Provide the (x, y) coordinate of the cell's center where the given text is located.  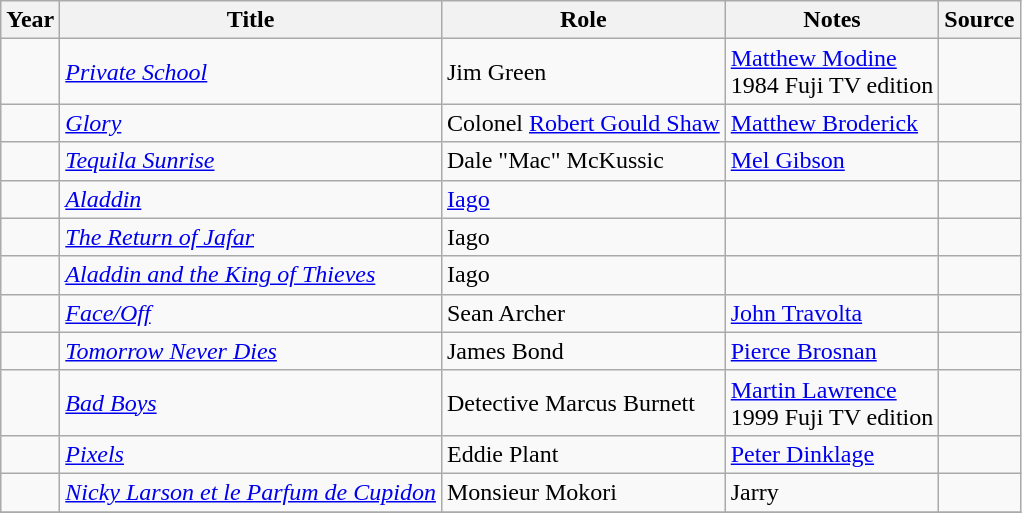
Notes (832, 20)
Matthew Modine1984 Fuji TV edition (832, 72)
Eddie Plant (583, 454)
Year (30, 20)
Nicky Larson et le Parfum de Cupidon (251, 492)
Source (980, 20)
Bad Boys (251, 402)
Tequila Sunrise (251, 161)
Aladdin (251, 199)
Jim Green (583, 72)
Glory (251, 123)
Private School (251, 72)
Jarry (832, 492)
Detective Marcus Burnett (583, 402)
Colonel Robert Gould Shaw (583, 123)
Title (251, 20)
John Travolta (832, 313)
Pierce Brosnan (832, 351)
Peter Dinklage (832, 454)
Pixels (251, 454)
Role (583, 20)
The Return of Jafar (251, 237)
Aladdin and the King of Thieves (251, 275)
Monsieur Mokori (583, 492)
James Bond (583, 351)
Sean Archer (583, 313)
Tomorrow Never Dies (251, 351)
Mel Gibson (832, 161)
Dale "Mac" McKussic (583, 161)
Matthew Broderick (832, 123)
Martin Lawrence1999 Fuji TV edition (832, 402)
Face/Off (251, 313)
